Identify which cell holds the provided text, then report its [X, Y] central coordinate. 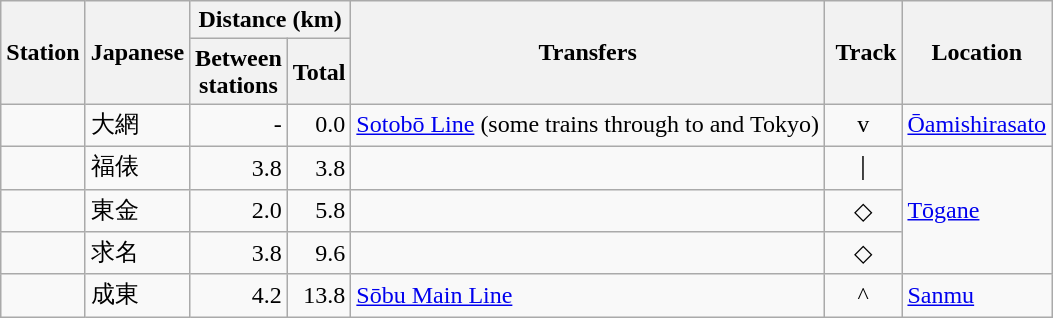
求名 [137, 254]
^ [863, 296]
Tōgane [977, 210]
2.0 [239, 210]
- [239, 126]
Sotobō Line (some trains through to and Tokyo) [588, 126]
Track [863, 52]
13.8 [319, 296]
東金 [137, 210]
Sanmu [977, 296]
成東 [137, 296]
Location [977, 52]
v [863, 126]
Japanese [137, 52]
Sōbu Main Line [588, 296]
｜ [863, 168]
5.8 [319, 210]
Total [319, 72]
4.2 [239, 296]
Distance (km) [270, 20]
9.6 [319, 254]
Ōamishirasato [977, 126]
Station [43, 52]
大網 [137, 126]
福俵 [137, 168]
0.0 [319, 126]
Betweenstations [239, 72]
Transfers [588, 52]
